Extract the [X, Y] coordinate from the center of the cell holding the provided text.  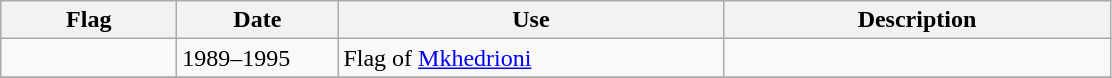
Use [531, 20]
1989–1995 [258, 58]
Description [917, 20]
Flag of Mkhedrioni [531, 58]
Flag [89, 20]
Date [258, 20]
